Scan for the cell matching the given text and deliver its [X, Y] coordinate at center. 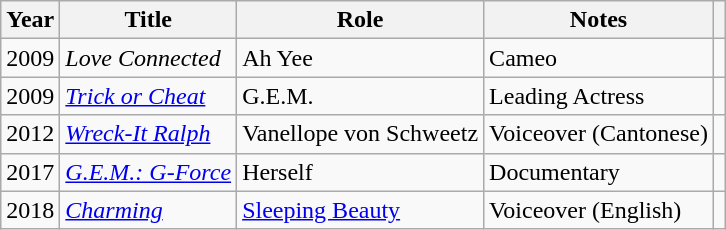
G.E.M.: G-Force [148, 172]
2012 [30, 134]
Documentary [599, 172]
Sleeping Beauty [360, 210]
Title [148, 20]
Year [30, 20]
Vanellope von Schweetz [360, 134]
Role [360, 20]
Trick or Cheat [148, 96]
Voiceover (Cantonese) [599, 134]
Ah Yee [360, 58]
Leading Actress [599, 96]
Notes [599, 20]
2017 [30, 172]
G.E.M. [360, 96]
Voiceover (English) [599, 210]
Herself [360, 172]
Wreck-It Ralph [148, 134]
Cameo [599, 58]
2018 [30, 210]
Charming [148, 210]
Love Connected [148, 58]
